Return the [x, y] coordinate for the center point of the cell that contains the specified text.  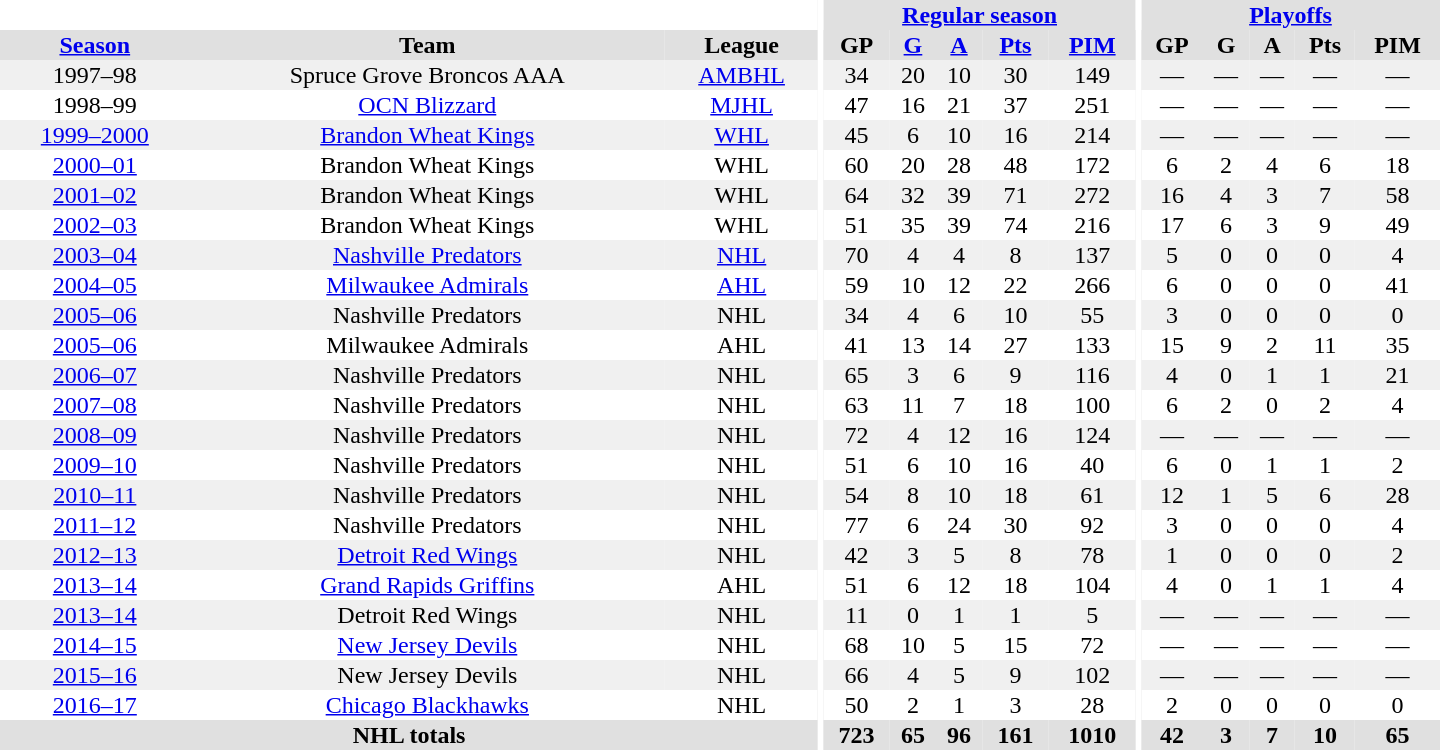
77 [856, 525]
66 [856, 675]
104 [1092, 585]
MJHL [742, 105]
47 [856, 105]
49 [1398, 225]
22 [1016, 285]
Spruce Grove Broncos AAA [428, 75]
27 [1016, 345]
32 [913, 195]
24 [959, 525]
League [742, 45]
59 [856, 285]
1998–99 [95, 105]
Regular season [980, 15]
2001–02 [95, 195]
60 [856, 165]
2000–01 [95, 165]
2010–11 [95, 495]
2003–04 [95, 255]
63 [856, 405]
45 [856, 135]
54 [856, 495]
2002–03 [95, 225]
216 [1092, 225]
723 [856, 735]
2004–05 [95, 285]
Team [428, 45]
Season [95, 45]
272 [1092, 195]
37 [1016, 105]
14 [959, 345]
96 [959, 735]
2007–08 [95, 405]
55 [1092, 315]
92 [1092, 525]
2008–09 [95, 435]
266 [1092, 285]
2011–12 [95, 525]
48 [1016, 165]
2014–15 [95, 645]
1999–2000 [95, 135]
70 [856, 255]
74 [1016, 225]
1997–98 [95, 75]
Chicago Blackhawks [428, 705]
2006–07 [95, 375]
1010 [1092, 735]
2016–17 [95, 705]
AMBHL [742, 75]
64 [856, 195]
OCN Blizzard [428, 105]
78 [1092, 555]
13 [913, 345]
172 [1092, 165]
58 [1398, 195]
71 [1016, 195]
137 [1092, 255]
100 [1092, 405]
2012–13 [95, 555]
40 [1092, 465]
149 [1092, 75]
17 [1172, 225]
133 [1092, 345]
50 [856, 705]
NHL totals [409, 735]
214 [1092, 135]
102 [1092, 675]
116 [1092, 375]
61 [1092, 495]
161 [1016, 735]
2015–16 [95, 675]
Playoffs [1290, 15]
2009–10 [95, 465]
Grand Rapids Griffins [428, 585]
251 [1092, 105]
68 [856, 645]
124 [1092, 435]
